From the cell containing the given text, extract its center point as (X, Y) coordinate. 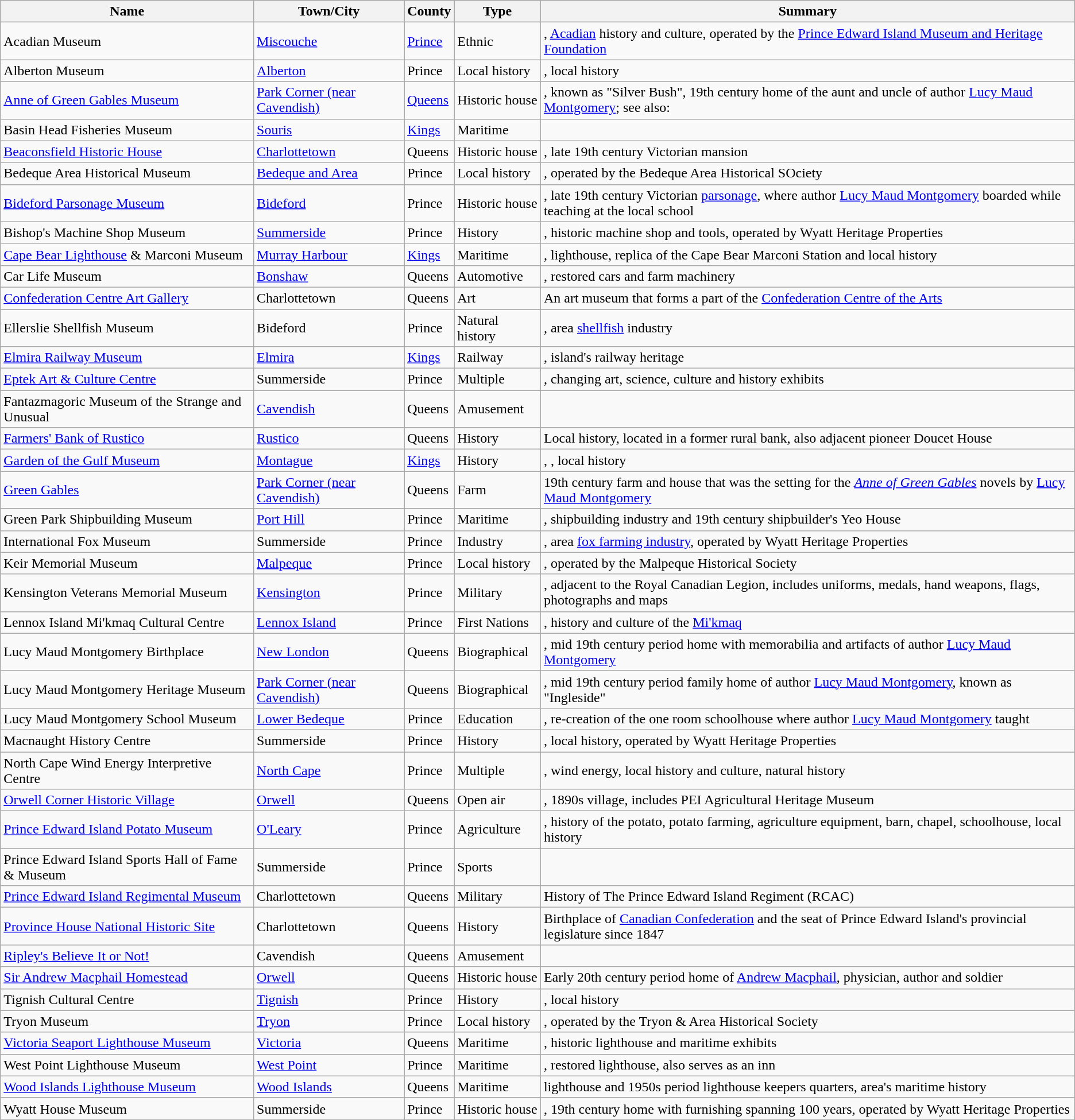
, wind energy, local history and culture, natural history (807, 770)
, area shellfish industry (807, 327)
West Point (329, 1065)
Ellerslie Shellfish Museum (127, 327)
First Nations (497, 622)
Tignish (329, 999)
North Cape Wind Energy Interpretive Centre (127, 770)
Fantazmagoric Museum of the Strange and Unusual (127, 409)
Bedeque and Area (329, 173)
West Point Lighthouse Museum (127, 1065)
Bishop's Machine Shop Museum (127, 232)
Acadian Museum (127, 41)
, operated by the Malpeque Historical Society (807, 563)
Automotive (497, 276)
Victoria (329, 1043)
Tryon Museum (127, 1021)
An art museum that forms a part of the Confederation Centre of the Arts (807, 298)
North Cape (329, 770)
Montague (329, 460)
Early 20th century period home of Andrew Macphail, physician, author and soldier (807, 978)
Summary (807, 11)
Art (497, 298)
International Fox Museum (127, 541)
New London (329, 652)
History of The Prince Edward Island Regiment (RCAC) (807, 897)
Farm (497, 490)
, restored lighthouse, also serves as an inn (807, 1065)
, restored cars and farm machinery (807, 276)
Sir Andrew Macphail Homestead (127, 978)
Orwell Corner Historic Village (127, 800)
, historic machine shop and tools, operated by Wyatt Heritage Properties (807, 232)
, late 19th century Victorian parsonage, where author Lucy Maud Montgomery boarded while teaching at the local school (807, 203)
, mid 19th century period home with memorabilia and artifacts of author Lucy Maud Montgomery (807, 652)
Town/City (329, 11)
, changing art, science, culture and history exhibits (807, 379)
Bonshaw (329, 276)
Eptek Art & Culture Centre (127, 379)
Port Hill (329, 520)
, history of the potato, potato farming, agriculture equipment, barn, chapel, schoolhouse, local history (807, 830)
Railway (497, 358)
Wyatt House Museum (127, 1109)
Macnaught History Centre (127, 741)
, operated by the Bedeque Area Historical SOciety (807, 173)
, Acadian history and culture, operated by the Prince Edward Island Museum and Heritage Foundation (807, 41)
Lower Bedeque (329, 719)
, area fox farming industry, operated by Wyatt Heritage Properties (807, 541)
Tignish Cultural Centre (127, 999)
Birthplace of Canadian Confederation and the seat of Prince Edward Island's provincial legislature since 1847 (807, 927)
, adjacent to the Royal Canadian Legion, includes uniforms, medals, hand weapons, flags, photographs and maps (807, 592)
Murray Harbour (329, 254)
, operated by the Tryon & Area Historical Society (807, 1021)
County (430, 11)
Tryon (329, 1021)
Garden of the Gulf Museum (127, 460)
Bideford Parsonage Museum (127, 203)
Beaconsfield Historic House (127, 152)
O'Leary (329, 830)
Keir Memorial Museum (127, 563)
Industry (497, 541)
, historic lighthouse and maritime exhibits (807, 1043)
Lennox Island Mi'kmaq Cultural Centre (127, 622)
Prince Edward Island Sports Hall of Fame & Museum (127, 867)
Wood Islands (329, 1087)
Natural history (497, 327)
Green Gables (127, 490)
Bedeque Area Historical Museum (127, 173)
, 1890s village, includes PEI Agricultural Heritage Museum (807, 800)
, , local history (807, 460)
Open air (497, 800)
Province House National Historic Site (127, 927)
Rustico (329, 439)
Farmers' Bank of Rustico (127, 439)
Green Park Shipbuilding Museum (127, 520)
Miscouche (329, 41)
, local history, operated by Wyatt Heritage Properties (807, 741)
Ripley's Believe It or Not! (127, 956)
Agriculture (497, 830)
Elmira (329, 358)
Car Life Museum (127, 276)
Elmira Railway Museum (127, 358)
Confederation Centre Art Gallery (127, 298)
Sports (497, 867)
Name (127, 11)
Anne of Green Gables Museum (127, 100)
Malpeque (329, 563)
Cape Bear Lighthouse & Marconi Museum (127, 254)
, 19th century home with furnishing spanning 100 years, operated by Wyatt Heritage Properties (807, 1109)
Alberton (329, 71)
Lucy Maud Montgomery School Museum (127, 719)
Lucy Maud Montgomery Heritage Museum (127, 689)
Prince Edward Island Potato Museum (127, 830)
Ethnic (497, 41)
, re-creation of the one room schoolhouse where author Lucy Maud Montgomery taught (807, 719)
Basin Head Fisheries Museum (127, 130)
Kensington Veterans Memorial Museum (127, 592)
Education (497, 719)
lighthouse and 1950s period lighthouse keepers quarters, area's maritime history (807, 1087)
Alberton Museum (127, 71)
, shipbuilding industry and 19th century shipbuilder's Yeo House (807, 520)
, mid 19th century period family home of author Lucy Maud Montgomery, known as "Ingleside" (807, 689)
, late 19th century Victorian mansion (807, 152)
, island's railway heritage (807, 358)
Lucy Maud Montgomery Birthplace (127, 652)
Prince Edward Island Regimental Museum (127, 897)
, known as "Silver Bush", 19th century home of the aunt and uncle of author Lucy Maud Montgomery; see also: (807, 100)
Souris (329, 130)
Local history, located in a former rural bank, also adjacent pioneer Doucet House (807, 439)
, history and culture of the Mi'kmaq (807, 622)
Type (497, 11)
Lennox Island (329, 622)
Victoria Seaport Lighthouse Museum (127, 1043)
, lighthouse, replica of the Cape Bear Marconi Station and local history (807, 254)
Wood Islands Lighthouse Museum (127, 1087)
19th century farm and house that was the setting for the Anne of Green Gables novels by Lucy Maud Montgomery (807, 490)
Kensington (329, 592)
